Provide the [x, y] coordinate of the cell's center where the given text is located.  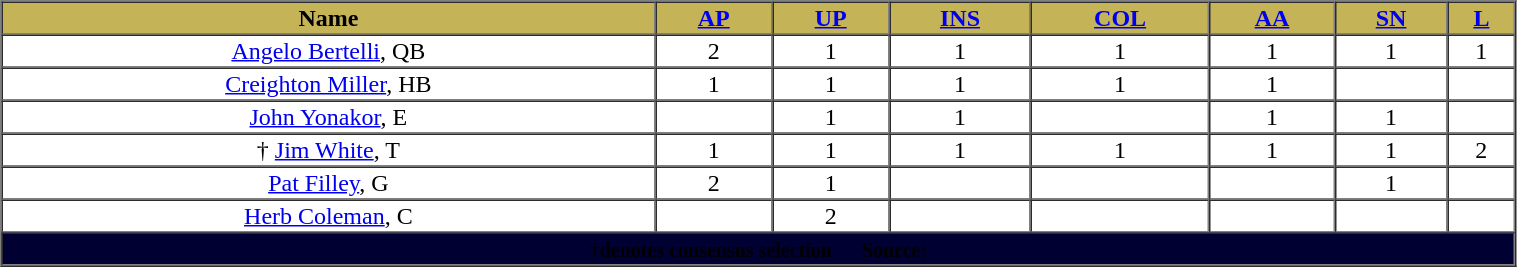
L [1481, 18]
†denotes consensus selection Source: [759, 248]
INS [960, 18]
Angelo Bertelli, QB [329, 50]
UP [830, 18]
AP [714, 18]
Herb Coleman, C [329, 216]
† Jim White, T [329, 150]
Creighton Miller, HB [329, 84]
Name [329, 18]
Pat Filley, G [329, 182]
John Yonakor, E [329, 116]
AA [1272, 18]
COL [1120, 18]
SN [1392, 18]
